Return [x, y] of the center of cell containing provided text 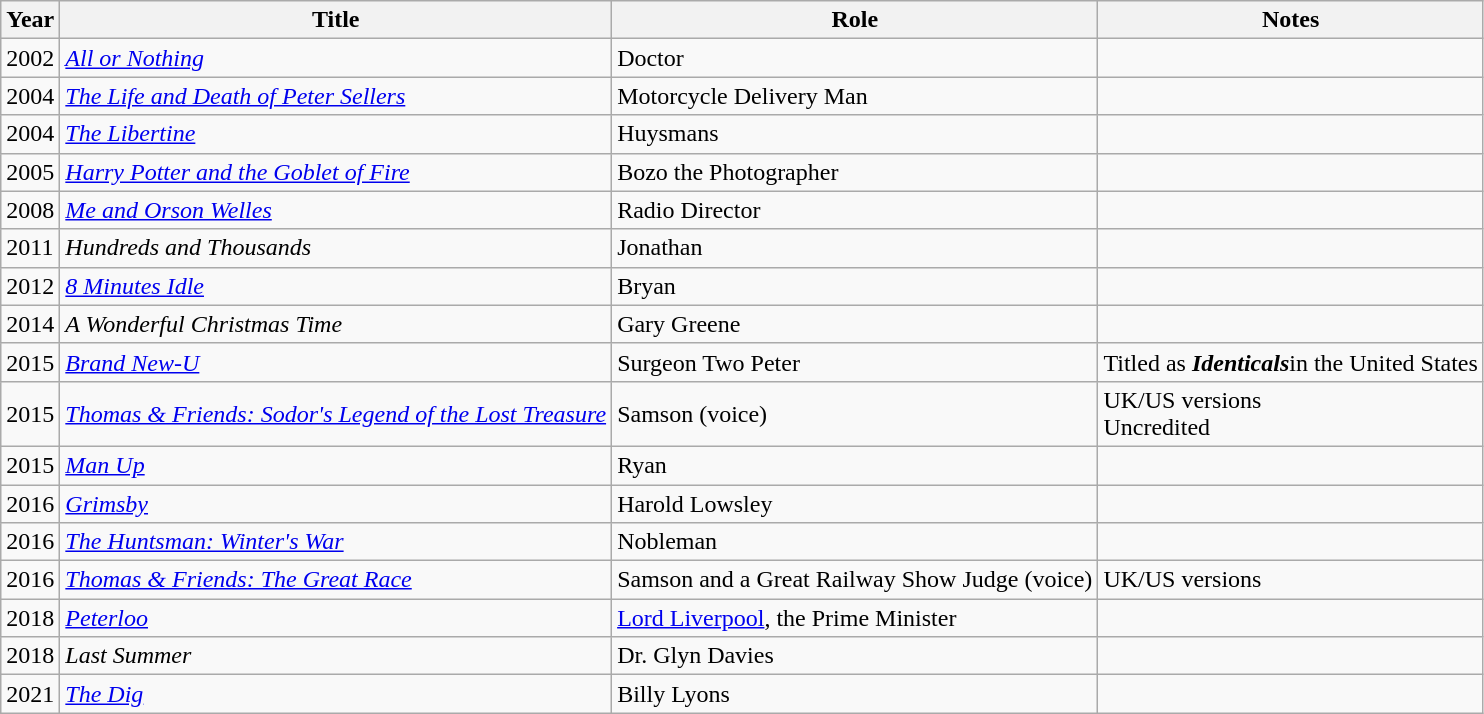
8 Minutes Idle [336, 286]
Ryan [855, 465]
Thomas & Friends: The Great Race [336, 580]
Harry Potter and the Goblet of Fire [336, 172]
Role [855, 20]
Peterloo [336, 618]
UK/US versions [1291, 580]
The Libertine [336, 134]
Grimsby [336, 503]
Surgeon Two Peter [855, 362]
2005 [30, 172]
2012 [30, 286]
Jonathan [855, 248]
The Dig [336, 694]
Year [30, 20]
Samson and a Great Railway Show Judge (voice) [855, 580]
Man Up [336, 465]
The Life and Death of Peter Sellers [336, 96]
2014 [30, 324]
Hundreds and Thousands [336, 248]
A Wonderful Christmas Time [336, 324]
Motorcycle Delivery Man [855, 96]
Bryan [855, 286]
Doctor [855, 58]
Huysmans [855, 134]
Dr. Glyn Davies [855, 656]
Bozo the Photographer [855, 172]
2002 [30, 58]
Me and Orson Welles [336, 210]
Harold Lowsley [855, 503]
Titled as Identicalsin the United States [1291, 362]
Samson (voice) [855, 414]
Thomas & Friends: Sodor's Legend of the Lost Treasure [336, 414]
Radio Director [855, 210]
Notes [1291, 20]
Billy Lyons [855, 694]
2011 [30, 248]
The Huntsman: Winter's War [336, 542]
2008 [30, 210]
Nobleman [855, 542]
Title [336, 20]
Brand New-U [336, 362]
All or Nothing [336, 58]
Lord Liverpool, the Prime Minister [855, 618]
UK/US versionsUncredited [1291, 414]
Gary Greene [855, 324]
Last Summer [336, 656]
2021 [30, 694]
